Output the (X, Y) coordinate of the center of the cell containing the given text.  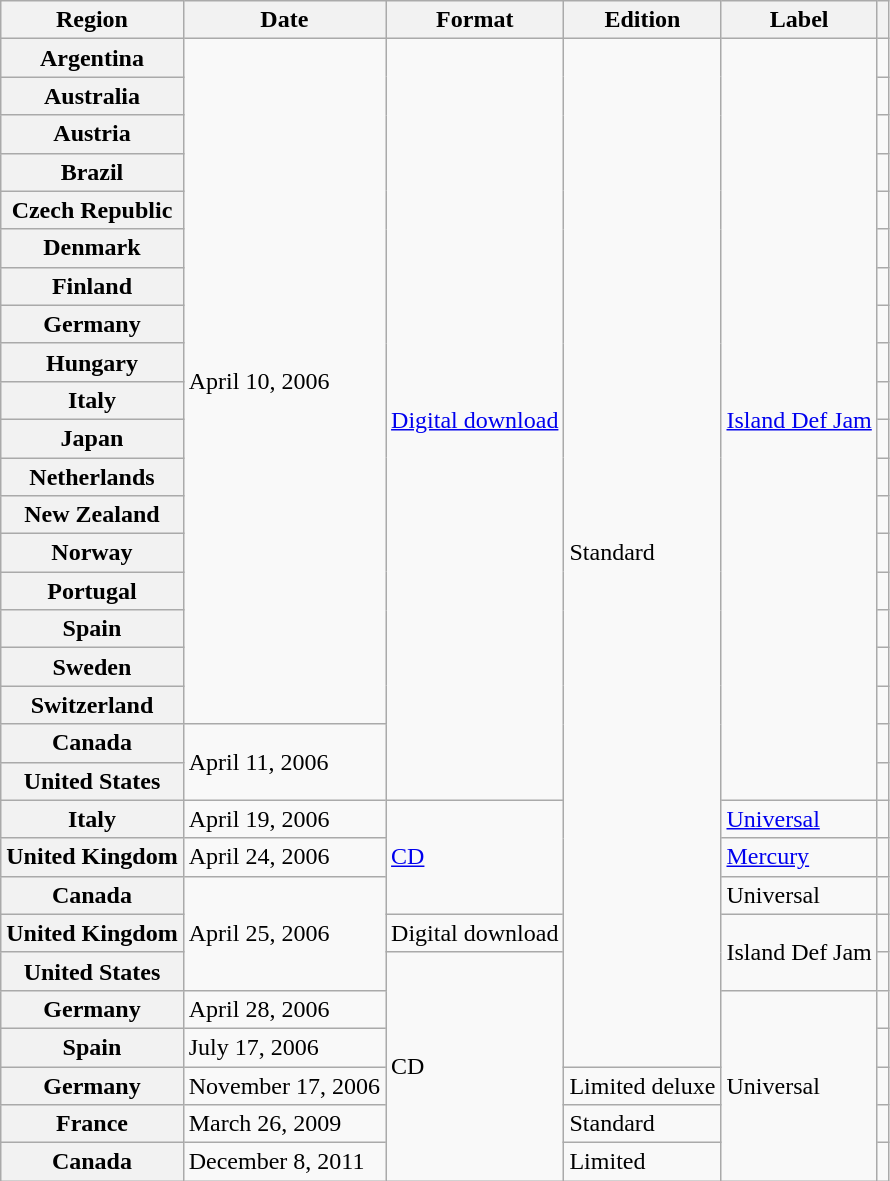
Brazil (92, 172)
Hungary (92, 362)
Portugal (92, 591)
November 17, 2006 (284, 1085)
Norway (92, 553)
Edition (642, 20)
April 25, 2006 (284, 933)
Czech Republic (92, 210)
Region (92, 20)
Date (284, 20)
New Zealand (92, 515)
France (92, 1124)
Limited deluxe (642, 1085)
Austria (92, 134)
Finland (92, 286)
April 28, 2006 (284, 1009)
Label (799, 20)
April 10, 2006 (284, 382)
July 17, 2006 (284, 1047)
Format (475, 20)
April 19, 2006 (284, 819)
Australia (92, 96)
April 11, 2006 (284, 762)
Netherlands (92, 477)
Switzerland (92, 705)
Limited (642, 1162)
Argentina (92, 58)
December 8, 2011 (284, 1162)
March 26, 2009 (284, 1124)
April 24, 2006 (284, 857)
Sweden (92, 667)
Mercury (799, 857)
Denmark (92, 248)
Japan (92, 438)
